Output the [X, Y] coordinate of the center of the cell containing the given text.  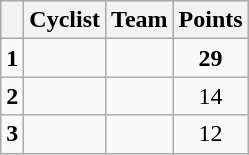
Points [210, 20]
Cyclist [65, 20]
2 [12, 96]
1 [12, 58]
3 [12, 134]
12 [210, 134]
14 [210, 96]
29 [210, 58]
Team [140, 20]
